Capture the cell that displays the provided text and extract its [x, y] central coordinate. 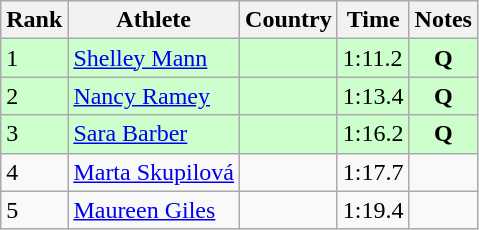
Time [373, 20]
1:13.4 [373, 96]
Rank [34, 20]
Notes [443, 20]
Nancy Ramey [154, 96]
Shelley Mann [154, 58]
Maureen Giles [154, 210]
3 [34, 134]
2 [34, 96]
Marta Skupilová [154, 172]
5 [34, 210]
Athlete [154, 20]
1:11.2 [373, 58]
1:17.7 [373, 172]
4 [34, 172]
Sara Barber [154, 134]
1:16.2 [373, 134]
Country [289, 20]
1 [34, 58]
1:19.4 [373, 210]
